Locate the cell with the specified text and output its (x, y) center coordinate. 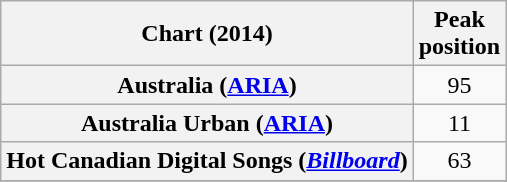
Australia (ARIA) (207, 85)
Chart (2014) (207, 34)
95 (459, 85)
63 (459, 161)
Australia Urban (ARIA) (207, 123)
11 (459, 123)
Hot Canadian Digital Songs (Billboard) (207, 161)
Peakposition (459, 34)
